Return the [X, Y] coordinate for the center point of the cell that contains the specified text.  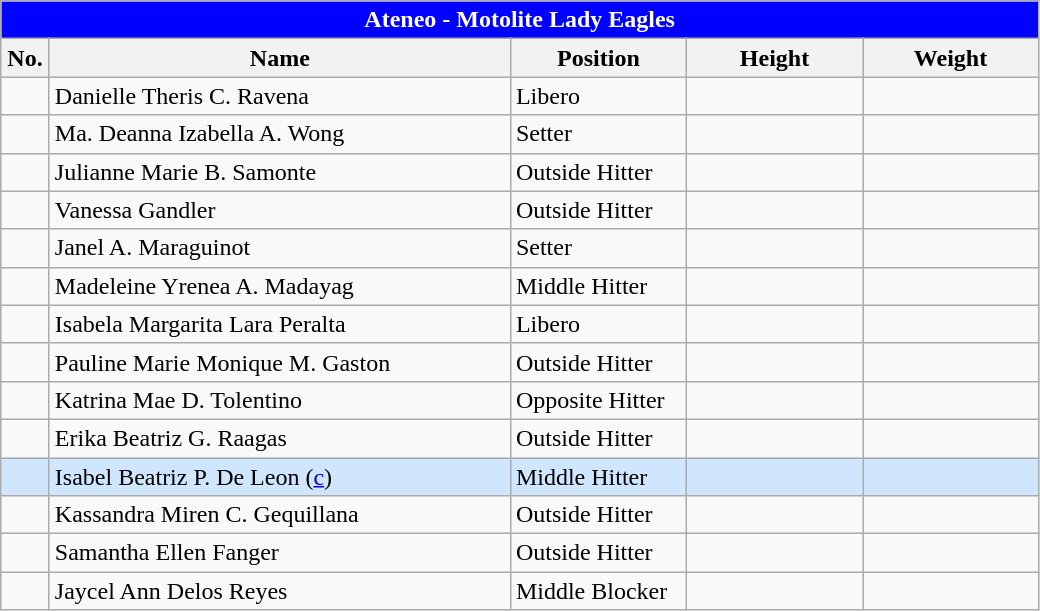
Isabel Beatriz P. De Leon (c) [280, 477]
Name [280, 58]
Height [774, 58]
Opposite Hitter [598, 400]
No. [26, 58]
Ateneo - Motolite Lady Eagles [520, 20]
Position [598, 58]
Danielle Theris C. Ravena [280, 96]
Madeleine Yrenea A. Madayag [280, 286]
Isabela Margarita Lara Peralta [280, 324]
Pauline Marie Monique M. Gaston [280, 362]
Jaycel Ann Delos Reyes [280, 591]
Vanessa Gandler [280, 210]
Katrina Mae D. Tolentino [280, 400]
Ma. Deanna Izabella A. Wong [280, 134]
Janel A. Maraguinot [280, 248]
Samantha Ellen Fanger [280, 553]
Middle Blocker [598, 591]
Erika Beatriz G. Raagas [280, 438]
Julianne Marie B. Samonte [280, 172]
Weight [950, 58]
Kassandra Miren C. Gequillana [280, 515]
